Extract the [X, Y] coordinate from the center of the cell holding the provided text.  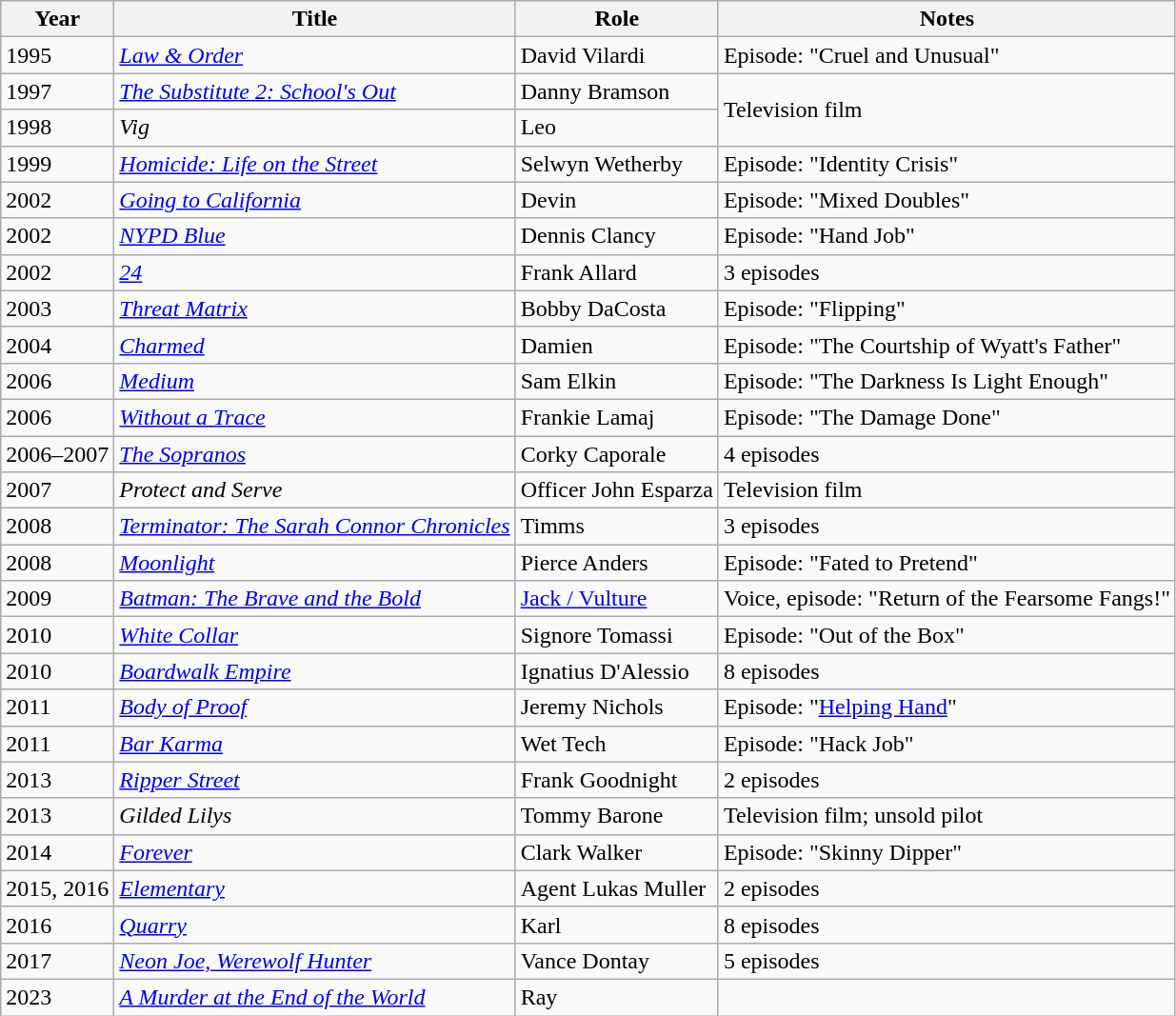
Without a Trace [314, 417]
Episode: "Hack Job" [947, 744]
Episode: "Mixed Doubles" [947, 200]
Bobby DaCosta [617, 309]
White Collar [314, 635]
Year [57, 19]
Moonlight [314, 563]
Terminator: The Sarah Connor Chronicles [314, 527]
Episode: "Hand Job" [947, 236]
2009 [57, 599]
2014 [57, 852]
Going to California [314, 200]
Dennis Clancy [617, 236]
Damien [617, 345]
Vig [314, 128]
Tommy Barone [617, 816]
Episode: "Fated to Pretend" [947, 563]
David Vilardi [617, 55]
Episode: "Flipping" [947, 309]
Neon Joe, Werewolf Hunter [314, 961]
Ignatius D'Alessio [617, 671]
Selwyn Wetherby [617, 164]
2015, 2016 [57, 888]
Notes [947, 19]
Forever [314, 852]
Leo [617, 128]
Wet Tech [617, 744]
Body of Proof [314, 707]
Officer John Esparza [617, 490]
1999 [57, 164]
A Murder at the End of the World [314, 997]
Signore Tomassi [617, 635]
Batman: The Brave and the Bold [314, 599]
Frankie Lamaj [617, 417]
Episode: "Skinny Dipper" [947, 852]
NYPD Blue [314, 236]
Jack / Vulture [617, 599]
Medium [314, 381]
2016 [57, 925]
Bar Karma [314, 744]
Sam Elkin [617, 381]
Threat Matrix [314, 309]
Frank Allard [617, 272]
Gilded Lilys [314, 816]
Frank Goodnight [617, 780]
Charmed [314, 345]
5 episodes [947, 961]
Timms [617, 527]
Homicide: Life on the Street [314, 164]
2003 [57, 309]
Devin [617, 200]
Episode: "The Damage Done" [947, 417]
1998 [57, 128]
2006–2007 [57, 454]
2023 [57, 997]
The Substitute 2: School's Out [314, 91]
1997 [57, 91]
Law & Order [314, 55]
Episode: "Helping Hand" [947, 707]
Episode: "Out of the Box" [947, 635]
Ray [617, 997]
2004 [57, 345]
Agent Lukas Muller [617, 888]
Corky Caporale [617, 454]
Protect and Serve [314, 490]
Television film; unsold pilot [947, 816]
Danny Bramson [617, 91]
1995 [57, 55]
Episode: "The Courtship of Wyatt's Father" [947, 345]
Episode: "Identity Crisis" [947, 164]
Voice, episode: "Return of the Fearsome Fangs!" [947, 599]
Episode: "The Darkness Is Light Enough" [947, 381]
The Sopranos [314, 454]
Pierce Anders [617, 563]
4 episodes [947, 454]
Jeremy Nichols [617, 707]
Elementary [314, 888]
Episode: "Cruel and Unusual" [947, 55]
Title [314, 19]
24 [314, 272]
Ripper Street [314, 780]
Quarry [314, 925]
Boardwalk Empire [314, 671]
2017 [57, 961]
Karl [617, 925]
Clark Walker [617, 852]
Vance Dontay [617, 961]
2007 [57, 490]
Role [617, 19]
